Pinpoint the cell where the given text exists, returning its (x, y) midpoint coordinate. 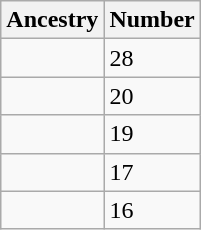
Number (152, 20)
17 (152, 172)
20 (152, 96)
19 (152, 134)
16 (152, 210)
28 (152, 58)
Ancestry (52, 20)
